Identify which cell holds the provided text, then report its [X, Y] central coordinate. 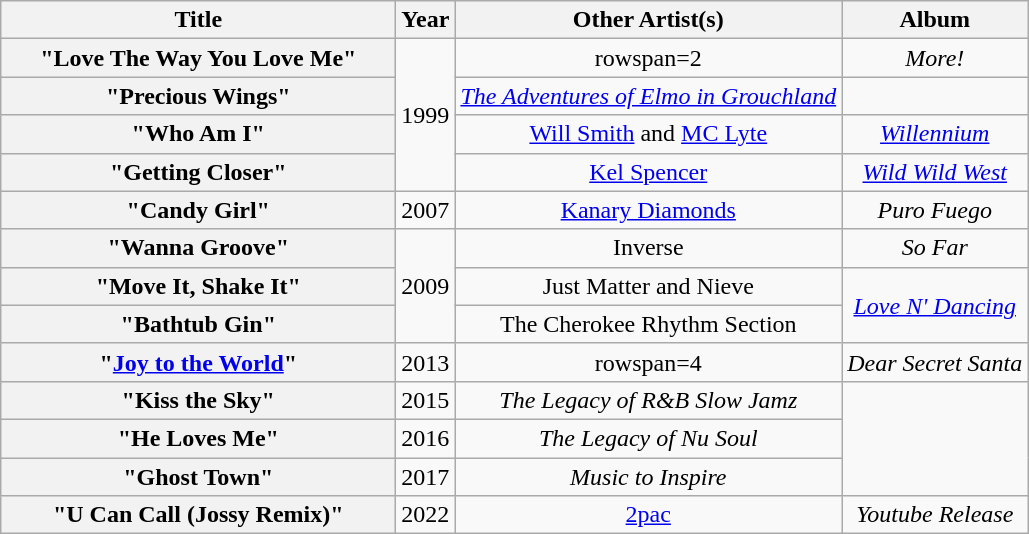
Music to Inspire [648, 477]
Other Artist(s) [648, 20]
2017 [426, 477]
The Cherokee Rhythm Section [648, 324]
2007 [426, 210]
2022 [426, 515]
More! [935, 58]
Willennium [935, 134]
The Adventures of Elmo in Grouchland [648, 96]
"U Can Call (Jossy Remix)" [198, 515]
1999 [426, 115]
Kel Spencer [648, 172]
Just Matter and Nieve [648, 286]
Title [198, 20]
"Ghost Town" [198, 477]
Youtube Release [935, 515]
The Legacy of R&B Slow Jamz [648, 400]
2pac [648, 515]
"Kiss the Sky" [198, 400]
Puro Fuego [935, 210]
So Far [935, 248]
Will Smith and MC Lyte [648, 134]
Year [426, 20]
"Getting Closer" [198, 172]
"Wanna Groove" [198, 248]
"He Loves Me" [198, 438]
"Bathtub Gin" [198, 324]
The Legacy of Nu Soul [648, 438]
"Precious Wings" [198, 96]
rowspan=4 [648, 362]
Dear Secret Santa [935, 362]
"Who Am I" [198, 134]
Inverse [648, 248]
2015 [426, 400]
"Candy Girl" [198, 210]
Love N' Dancing [935, 305]
"Love The Way You Love Me" [198, 58]
rowspan=2 [648, 58]
2013 [426, 362]
"Joy to the World" [198, 362]
Kanary Diamonds [648, 210]
Album [935, 20]
2016 [426, 438]
"Move It, Shake It" [198, 286]
2009 [426, 286]
Wild Wild West [935, 172]
